Locate the cell with the specified text and output its [x, y] center coordinate. 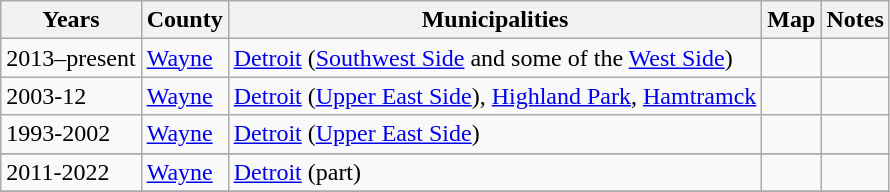
2011-2022 [71, 172]
Years [71, 20]
Municipalities [495, 20]
Notes [855, 20]
Detroit (Upper East Side), Highland Park, Hamtramck [495, 96]
1993-2002 [71, 134]
County [184, 20]
2013–present [71, 58]
Detroit (Upper East Side) [495, 134]
Detroit (part) [495, 172]
Map [792, 20]
Detroit (Southwest Side and some of the West Side) [495, 58]
2003-12 [71, 96]
